Identify which cell holds the provided text, then report its [x, y] central coordinate. 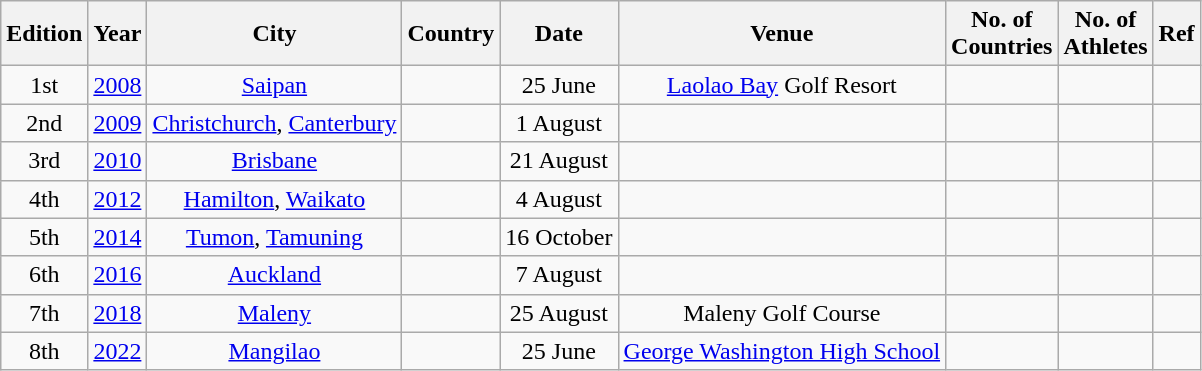
Ref [1176, 34]
George Washington High School [782, 351]
8th [44, 351]
Hamilton, Waikato [274, 199]
Auckland [274, 275]
Laolao Bay Golf Resort [782, 85]
21 August [559, 161]
Saipan [274, 85]
Mangilao [274, 351]
Tumon, Tamuning [274, 237]
25 August [559, 313]
Maleny Golf Course [782, 313]
5th [44, 237]
2012 [118, 199]
Edition [44, 34]
City [274, 34]
2016 [118, 275]
2022 [118, 351]
Venue [782, 34]
16 October [559, 237]
Christchurch, Canterbury [274, 123]
2009 [118, 123]
7 August [559, 275]
3rd [44, 161]
Country [451, 34]
1 August [559, 123]
Year [118, 34]
Brisbane [274, 161]
Maleny [274, 313]
No. ofAthletes [1106, 34]
1st [44, 85]
2nd [44, 123]
2008 [118, 85]
No. of Countries [1002, 34]
7th [44, 313]
4th [44, 199]
2018 [118, 313]
4 August [559, 199]
2014 [118, 237]
Date [559, 34]
6th [44, 275]
2010 [118, 161]
